From the cell containing the given text, extract its center point as (x, y) coordinate. 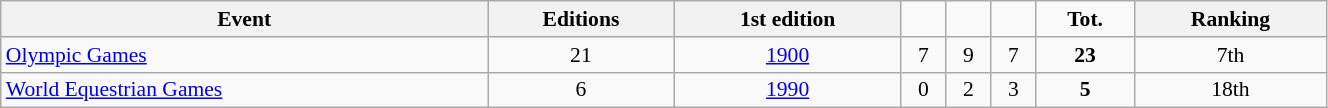
Event (244, 19)
Editions (582, 19)
18th (1230, 90)
Tot. (1086, 19)
5 (1086, 90)
23 (1086, 55)
Olympic Games (244, 55)
1900 (788, 55)
3 (1014, 90)
Ranking (1230, 19)
1990 (788, 90)
7th (1230, 55)
2 (968, 90)
0 (924, 90)
9 (968, 55)
21 (582, 55)
1st edition (788, 19)
World Equestrian Games (244, 90)
6 (582, 90)
